Return the [x, y] coordinate for the center point of the cell that contains the specified text.  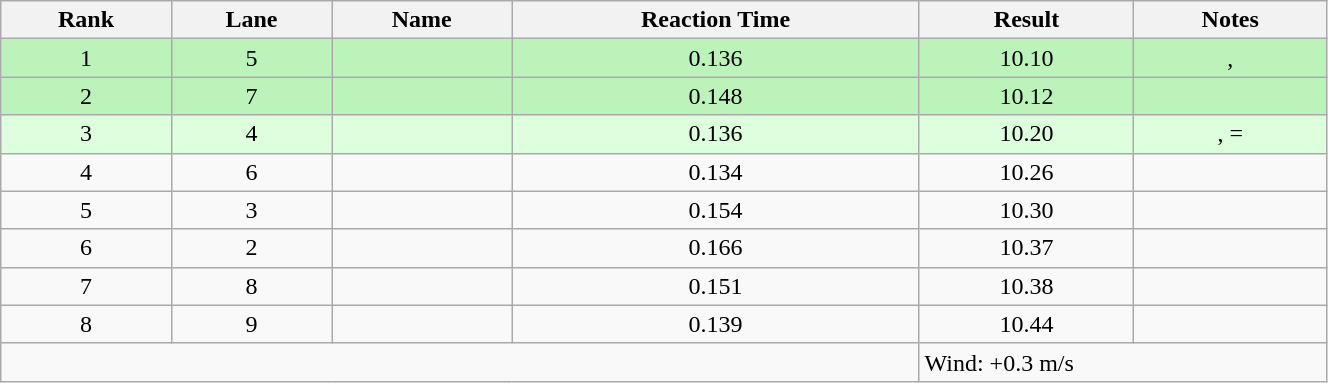
9 [251, 324]
Wind: +0.3 m/s [1122, 362]
, = [1230, 134]
10.38 [1026, 286]
1 [86, 58]
Lane [251, 20]
0.154 [716, 210]
Name [422, 20]
10.10 [1026, 58]
Notes [1230, 20]
10.26 [1026, 172]
Result [1026, 20]
0.151 [716, 286]
10.44 [1026, 324]
10.37 [1026, 248]
10.12 [1026, 96]
0.139 [716, 324]
Reaction Time [716, 20]
Rank [86, 20]
0.166 [716, 248]
10.20 [1026, 134]
10.30 [1026, 210]
, [1230, 58]
0.134 [716, 172]
0.148 [716, 96]
